Scan for the cell matching the given text and deliver its [x, y] coordinate at center. 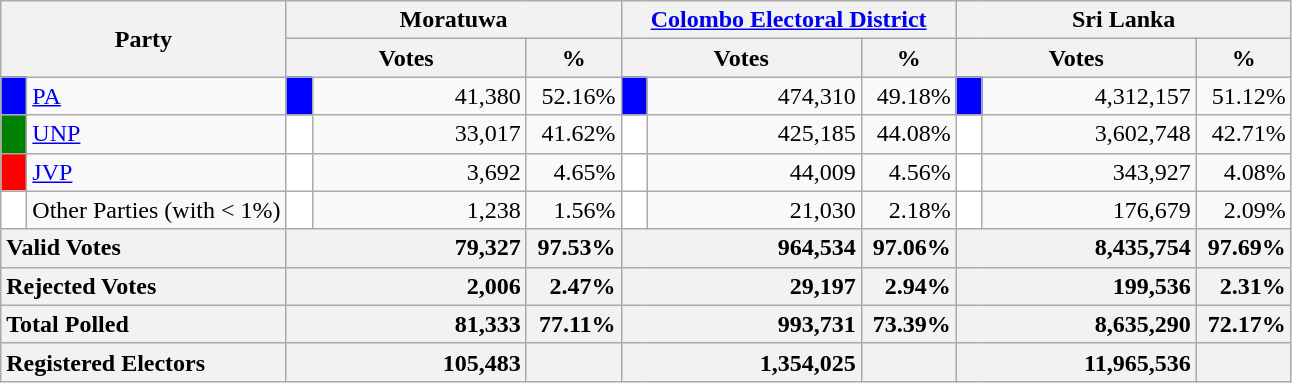
4.08% [1244, 172]
2.31% [1244, 286]
JVP [156, 172]
PA [156, 96]
2.09% [1244, 210]
2.18% [908, 210]
33,017 [419, 134]
8,435,754 [1076, 248]
2.47% [574, 286]
3,692 [419, 172]
1,238 [419, 210]
51.12% [1244, 96]
474,310 [754, 96]
73.39% [908, 324]
Total Polled [144, 324]
Registered Electors [144, 362]
176,679 [1089, 210]
Valid Votes [144, 248]
77.11% [574, 324]
1,354,025 [741, 362]
49.18% [908, 96]
Sri Lanka [1124, 20]
993,731 [741, 324]
UNP [156, 134]
2,006 [406, 286]
42.71% [1244, 134]
3,602,748 [1089, 134]
97.53% [574, 248]
11,965,536 [1076, 362]
44.08% [908, 134]
52.16% [574, 96]
Other Parties (with < 1%) [156, 210]
41,380 [419, 96]
1.56% [574, 210]
425,185 [754, 134]
Party [144, 39]
44,009 [754, 172]
105,483 [406, 362]
199,536 [1076, 286]
4.65% [574, 172]
41.62% [574, 134]
81,333 [406, 324]
79,327 [406, 248]
72.17% [1244, 324]
343,927 [1089, 172]
97.06% [908, 248]
8,635,290 [1076, 324]
97.69% [1244, 248]
Rejected Votes [144, 286]
964,534 [741, 248]
29,197 [741, 286]
2.94% [908, 286]
21,030 [754, 210]
Colombo Electoral District [788, 20]
4.56% [908, 172]
Moratuwa [454, 20]
4,312,157 [1089, 96]
